Extract the [X, Y] coordinate from the center of the cell holding the provided text.  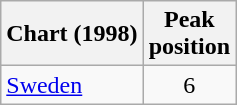
Sweden [72, 85]
Peakposition [189, 34]
Chart (1998) [72, 34]
6 [189, 85]
